Locate the cell with the specified text and output its (x, y) center coordinate. 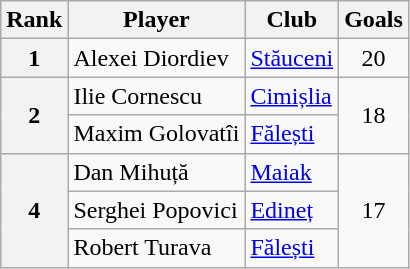
Alexei Diordiev (156, 58)
Rank (34, 20)
4 (34, 210)
Cimișlia (292, 96)
2 (34, 115)
Player (156, 20)
Goals (374, 20)
20 (374, 58)
Maxim Golovatîi (156, 134)
17 (374, 210)
Club (292, 20)
Edineț (292, 210)
Dan Mihuță (156, 172)
Serghei Popovici (156, 210)
1 (34, 58)
18 (374, 115)
Stăuceni (292, 58)
Robert Turava (156, 248)
Ilie Cornescu (156, 96)
Maiak (292, 172)
